Return the (x, y) coordinate for the center point of the cell that contains the specified text.  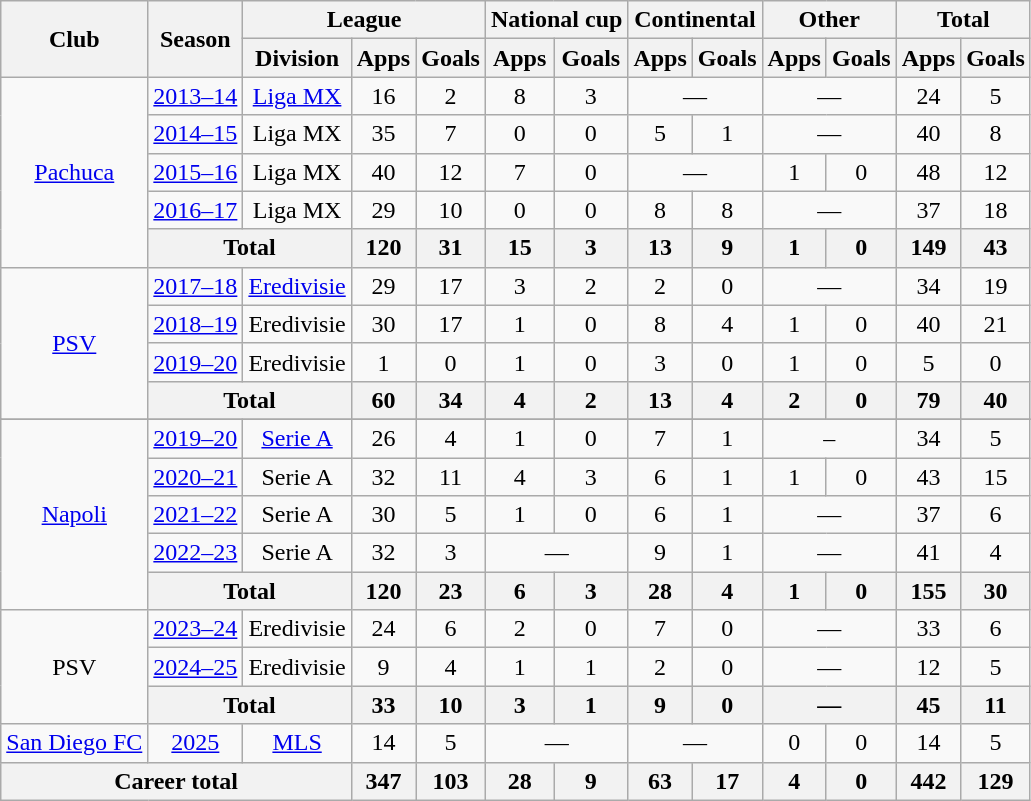
21 (996, 324)
Other (829, 20)
League (364, 20)
442 (928, 781)
Division (297, 58)
MLS (297, 743)
Napoli (74, 514)
26 (383, 438)
18 (996, 210)
63 (660, 781)
16 (383, 96)
2022–23 (196, 553)
2021–22 (196, 515)
31 (451, 248)
23 (451, 591)
2018–19 (196, 324)
2024–25 (196, 667)
Pachuca (74, 172)
149 (928, 248)
Career total (176, 781)
48 (928, 172)
2023–24 (196, 629)
79 (928, 400)
2020–21 (196, 477)
Season (196, 39)
– (829, 438)
60 (383, 400)
129 (996, 781)
35 (383, 134)
103 (451, 781)
Club (74, 39)
San Diego FC (74, 743)
2016–17 (196, 210)
Continental (695, 20)
45 (928, 705)
2014–15 (196, 134)
155 (928, 591)
19 (996, 286)
41 (928, 553)
347 (383, 781)
National cup (556, 20)
2025 (196, 743)
2015–16 (196, 172)
2013–14 (196, 96)
2017–18 (196, 286)
